Output the (X, Y) coordinate of the center of the cell containing the given text.  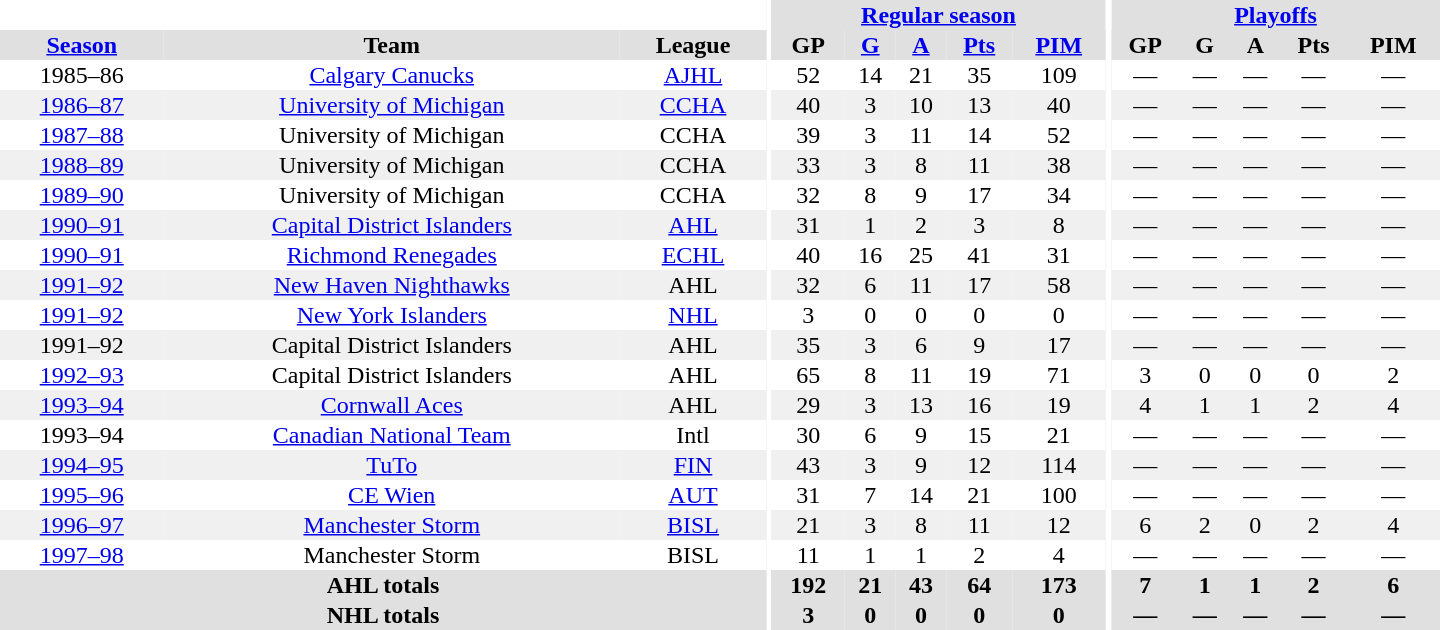
NHL totals (383, 615)
29 (808, 405)
1994–95 (82, 465)
1986–87 (82, 105)
New York Islanders (392, 315)
CE Wien (392, 495)
109 (1058, 75)
34 (1058, 195)
15 (979, 435)
1997–98 (82, 555)
1992–93 (82, 375)
ECHL (693, 255)
1996–97 (82, 525)
Team (392, 45)
Regular season (939, 15)
Intl (693, 435)
FIN (693, 465)
100 (1058, 495)
33 (808, 165)
TuTo (392, 465)
10 (922, 105)
1985–86 (82, 75)
71 (1058, 375)
AHL totals (383, 585)
AJHL (693, 75)
AUT (693, 495)
41 (979, 255)
173 (1058, 585)
39 (808, 135)
1995–96 (82, 495)
25 (922, 255)
1987–88 (82, 135)
65 (808, 375)
Playoffs (1276, 15)
38 (1058, 165)
114 (1058, 465)
1988–89 (82, 165)
Cornwall Aces (392, 405)
58 (1058, 285)
1989–90 (82, 195)
New Haven Nighthawks (392, 285)
192 (808, 585)
NHL (693, 315)
Richmond Renegades (392, 255)
Season (82, 45)
30 (808, 435)
64 (979, 585)
League (693, 45)
Canadian National Team (392, 435)
Calgary Canucks (392, 75)
